Search for the cell housing the specified text and yield its [x, y] center coordinate. 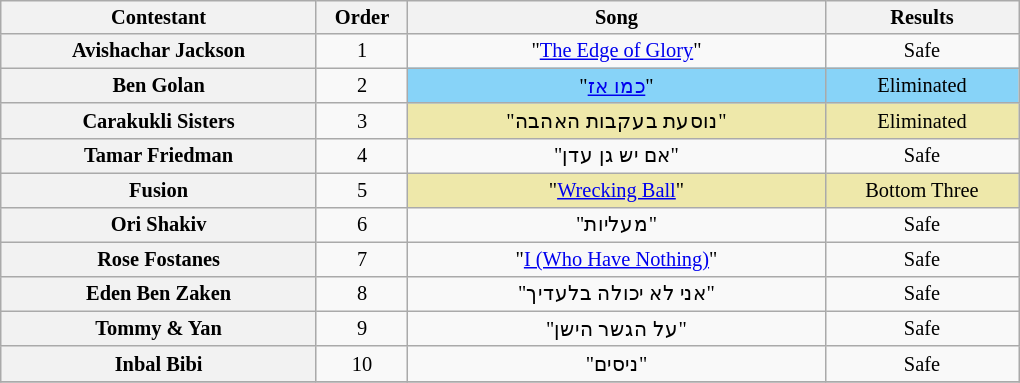
Inbal Bibi [159, 364]
Carakukli Sisters [159, 120]
"מעליות" [617, 224]
Bottom Three [922, 190]
"על הגשר הישן" [617, 328]
9 [362, 328]
Tamar Friedman [159, 156]
6 [362, 224]
Results [922, 17]
Eden Ben Zaken [159, 294]
Order [362, 17]
Contestant [159, 17]
4 [362, 156]
"ניסים" [617, 364]
5 [362, 190]
"The Edge of Glory" [617, 51]
Rose Fostanes [159, 259]
"אני לא יכולה בלעדיך" [617, 294]
"Wrecking Ball" [617, 190]
8 [362, 294]
"כמו אז" [617, 86]
Tommy & Yan [159, 328]
1 [362, 51]
"I (Who Have Nothing)" [617, 259]
3 [362, 120]
2 [362, 86]
"נוסעת בעקבות האהבה" [617, 120]
10 [362, 364]
Avishachar Jackson [159, 51]
"אם יש גן עדן" [617, 156]
7 [362, 259]
Song [617, 17]
Fusion [159, 190]
Ben Golan [159, 86]
Ori Shakiv [159, 224]
